Scan for the cell matching the given text and deliver its (x, y) coordinate at center. 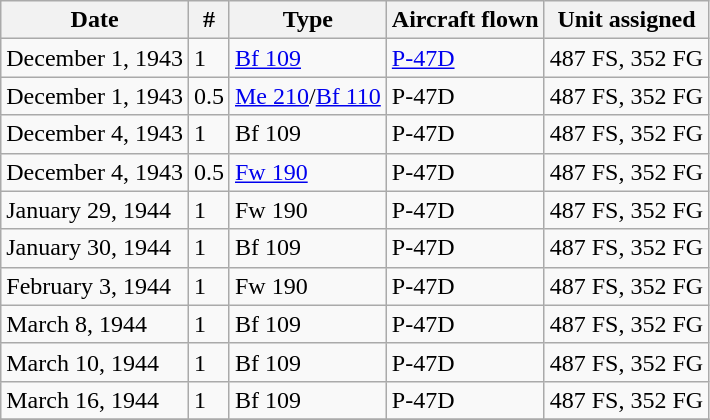
March 16, 1944 (95, 400)
Type (308, 20)
February 3, 1944 (95, 286)
March 8, 1944 (95, 324)
January 29, 1944 (95, 210)
Date (95, 20)
January 30, 1944 (95, 248)
March 10, 1944 (95, 362)
Unit assigned (626, 20)
Me 210/Bf 110 (308, 96)
Aircraft flown (465, 20)
# (208, 20)
